Extract the [X, Y] coordinate from the center of the cell holding the provided text.  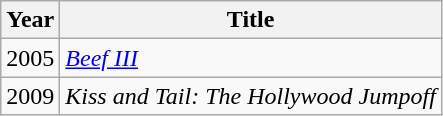
2005 [30, 58]
Title [251, 20]
2009 [30, 96]
Year [30, 20]
Beef III [251, 58]
Kiss and Tail: The Hollywood Jumpoff [251, 96]
